Extract the [x, y] coordinate from the center of the cell holding the provided text.  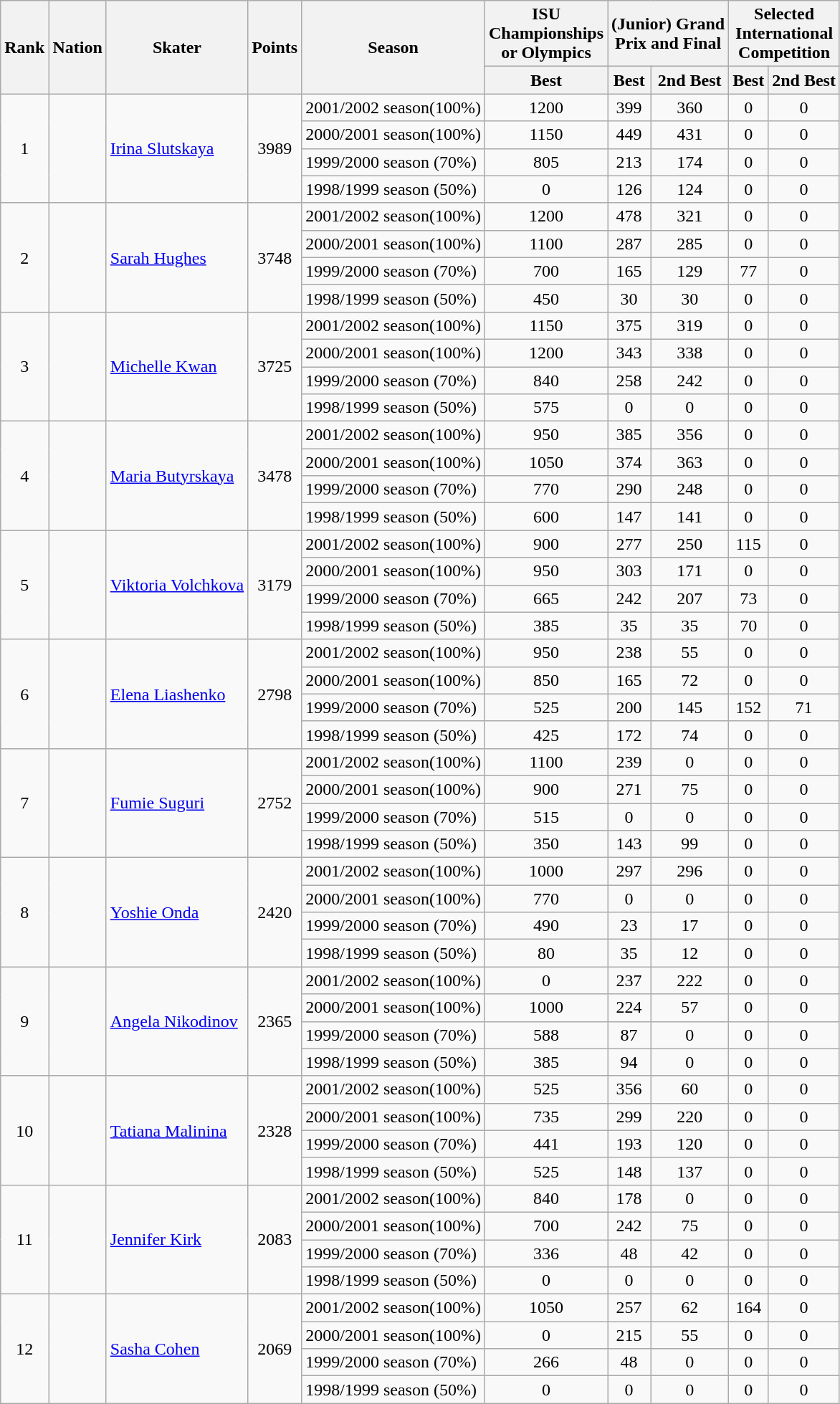
303 [629, 571]
363 [689, 462]
99 [689, 844]
360 [689, 108]
73 [748, 598]
450 [546, 298]
126 [629, 189]
148 [629, 1171]
ISU Championships or Olympics [546, 34]
2420 [275, 912]
Tatiana Malinina [176, 1130]
1 [24, 148]
277 [629, 544]
Points [275, 47]
3478 [275, 476]
287 [629, 244]
(Junior) Grand Prix and Final [668, 34]
172 [629, 735]
735 [546, 1117]
296 [689, 871]
2328 [275, 1130]
10 [24, 1130]
805 [546, 162]
4 [24, 476]
299 [629, 1117]
490 [546, 926]
3989 [275, 148]
193 [629, 1144]
141 [689, 517]
124 [689, 189]
Season [393, 47]
3725 [275, 366]
71 [804, 707]
2069 [275, 1349]
Selected International Competition [784, 34]
23 [629, 926]
3 [24, 366]
222 [689, 980]
220 [689, 1117]
Fumie Suguri [176, 803]
285 [689, 244]
77 [748, 271]
129 [689, 271]
478 [629, 216]
143 [629, 844]
338 [689, 353]
6 [24, 694]
850 [546, 680]
Rank [24, 47]
374 [629, 462]
431 [689, 135]
60 [689, 1089]
Irina Slutskaya [176, 148]
174 [689, 162]
665 [546, 598]
62 [689, 1308]
258 [629, 381]
80 [546, 953]
350 [546, 844]
248 [689, 490]
200 [629, 707]
237 [629, 980]
250 [689, 544]
Viktoria Volchkova [176, 585]
207 [689, 598]
120 [689, 1144]
164 [748, 1308]
Yoshie Onda [176, 912]
271 [629, 789]
Skater [176, 47]
588 [546, 1035]
2083 [275, 1239]
137 [689, 1171]
399 [629, 108]
213 [629, 162]
5 [24, 585]
178 [629, 1198]
319 [689, 325]
Jennifer Kirk [176, 1239]
515 [546, 816]
290 [629, 490]
2 [24, 257]
2365 [275, 1021]
145 [689, 707]
449 [629, 135]
575 [546, 408]
266 [546, 1362]
171 [689, 571]
336 [546, 1253]
321 [689, 216]
152 [748, 707]
57 [689, 1008]
7 [24, 803]
87 [629, 1035]
Sasha Cohen [176, 1349]
17 [689, 926]
3179 [275, 585]
70 [748, 626]
600 [546, 517]
343 [629, 353]
238 [629, 653]
375 [629, 325]
425 [546, 735]
441 [546, 1144]
8 [24, 912]
147 [629, 517]
Angela Nikodinov [176, 1021]
257 [629, 1308]
Nation [77, 47]
Elena Liashenko [176, 694]
42 [689, 1253]
Maria Butyrskaya [176, 476]
Michelle Kwan [176, 366]
215 [629, 1335]
11 [24, 1239]
224 [629, 1008]
Sarah Hughes [176, 257]
2752 [275, 803]
94 [629, 1062]
9 [24, 1021]
2798 [275, 694]
297 [629, 871]
74 [689, 735]
3748 [275, 257]
239 [629, 762]
115 [748, 544]
72 [689, 680]
